Return (x, y) of the center of cell containing provided text 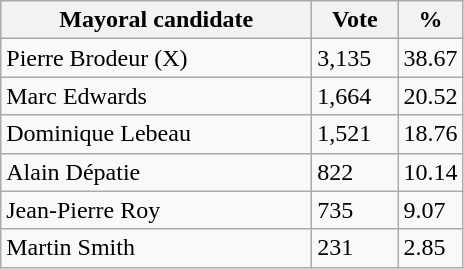
10.14 (430, 172)
% (430, 20)
38.67 (430, 58)
Jean-Pierre Roy (156, 210)
18.76 (430, 134)
Martin Smith (156, 248)
822 (355, 172)
Marc Edwards (156, 96)
20.52 (430, 96)
231 (355, 248)
1,521 (355, 134)
Pierre Brodeur (X) (156, 58)
Dominique Lebeau (156, 134)
Mayoral candidate (156, 20)
9.07 (430, 210)
735 (355, 210)
Vote (355, 20)
2.85 (430, 248)
1,664 (355, 96)
Alain Dépatie (156, 172)
3,135 (355, 58)
